From the cell containing the given text, extract its center point as [x, y] coordinate. 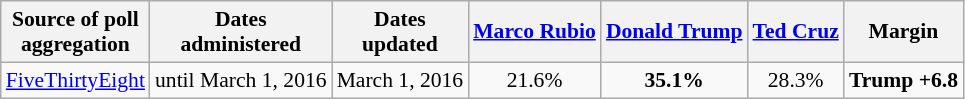
Marco Rubio [534, 32]
Margin [904, 32]
Datesupdated [400, 32]
Datesadministered [241, 32]
21.6% [534, 80]
until March 1, 2016 [241, 80]
Donald Trump [674, 32]
March 1, 2016 [400, 80]
35.1% [674, 80]
Source of pollaggregation [76, 32]
FiveThirtyEight [76, 80]
Ted Cruz [796, 32]
28.3% [796, 80]
Trump +6.8 [904, 80]
